Detect which cell encompasses the target text, then output its (X, Y) center coordinate. 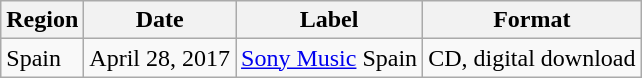
Spain (42, 58)
Date (160, 20)
Sony Music Spain (330, 58)
Region (42, 20)
CD, digital download (532, 58)
April 28, 2017 (160, 58)
Label (330, 20)
Format (532, 20)
